Capture the cell that displays the provided text and extract its (X, Y) central coordinate. 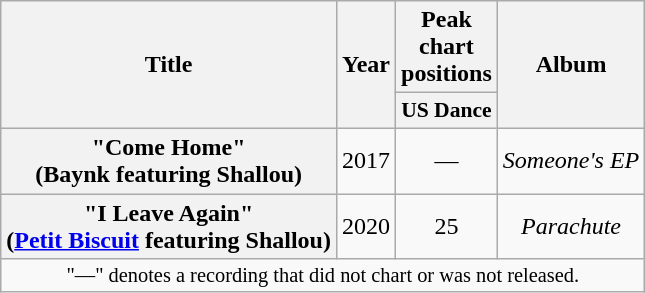
— (447, 160)
2020 (366, 226)
25 (447, 226)
Album (570, 65)
Parachute (570, 226)
"Come Home" (Baynk featuring Shallou) (169, 160)
"I Leave Again" (Petit Biscuit featuring Shallou) (169, 226)
Someone's EP (570, 160)
US Dance (447, 111)
Peak chart positions (447, 47)
Year (366, 65)
2017 (366, 160)
"—" denotes a recording that did not chart or was not released. (323, 276)
Title (169, 65)
